Return the [x, y] coordinate for the center point of the cell that contains the specified text.  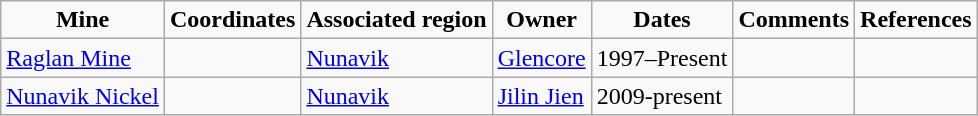
2009-present [662, 96]
Associated region [396, 20]
Nunavik Nickel [83, 96]
1997–Present [662, 58]
Dates [662, 20]
Glencore [542, 58]
Owner [542, 20]
Mine [83, 20]
Raglan Mine [83, 58]
Coordinates [232, 20]
References [916, 20]
Jilin Jien [542, 96]
Comments [794, 20]
